Locate the cell with the specified text and output its [x, y] center coordinate. 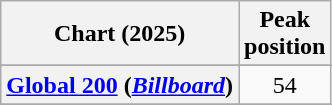
Chart (2025) [120, 34]
Global 200 (Billboard) [120, 85]
Peakposition [284, 34]
54 [284, 85]
